From the cell containing the given text, extract its center point as (x, y) coordinate. 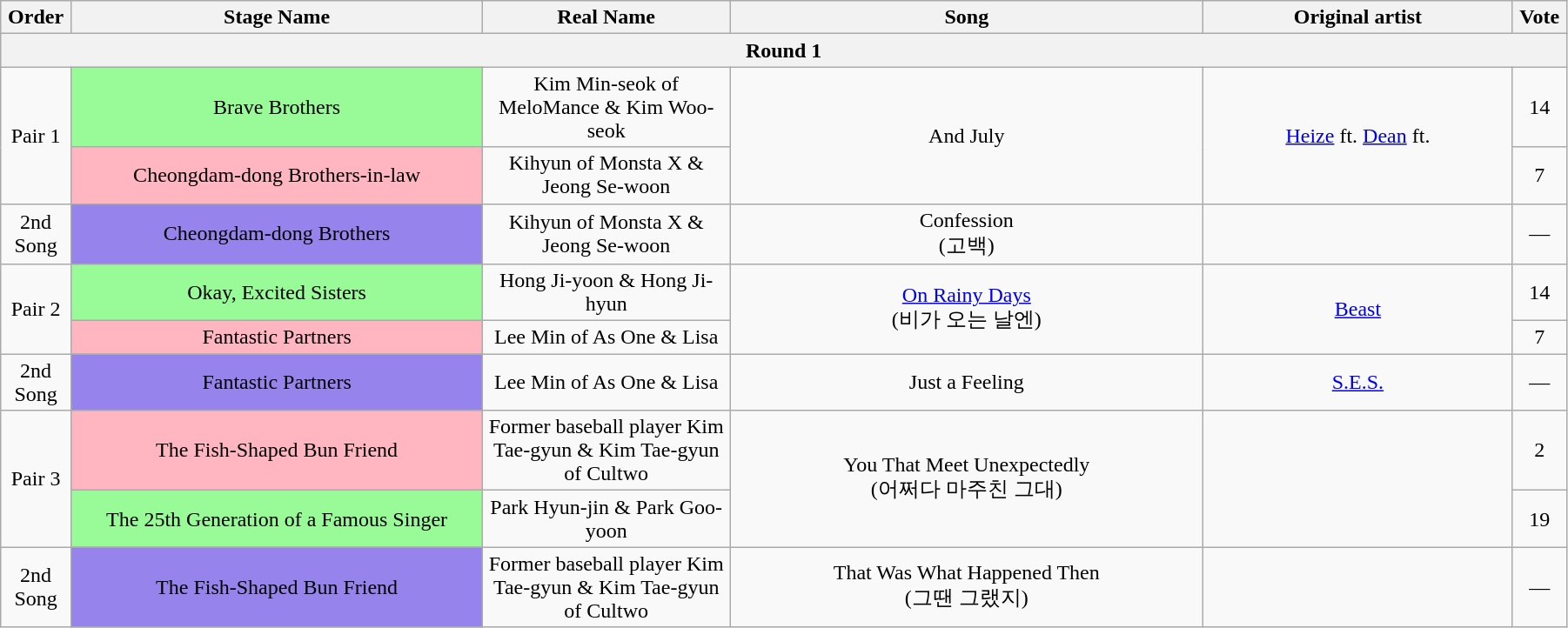
Park Hyun-jin & Park Goo-yoon (606, 518)
Pair 3 (37, 478)
Confession(고백) (967, 234)
Original artist (1357, 17)
19 (1540, 518)
Real Name (606, 17)
The 25th Generation of a Famous Singer (277, 518)
Cheongdam-dong Brothers-in-law (277, 176)
On Rainy Days(비가 오는 날엔) (967, 310)
That Was What Happened Then(그땐 그랬지) (967, 587)
Okay, Excited Sisters (277, 292)
Cheongdam-dong Brothers (277, 234)
Hong Ji-yoon & Hong Ji-hyun (606, 292)
2 (1540, 451)
Kim Min-seok of MeloMance & Kim Woo-seok (606, 107)
Heize ft. Dean ft. (1357, 136)
Brave Brothers (277, 107)
Order (37, 17)
Pair 1 (37, 136)
And July (967, 136)
Song (967, 17)
Round 1 (784, 50)
Pair 2 (37, 310)
You That Meet Unexpectedly(어쩌다 마주친 그대) (967, 478)
Beast (1357, 310)
Stage Name (277, 17)
Just a Feeling (967, 383)
Vote (1540, 17)
S.E.S. (1357, 383)
